Provide the [X, Y] coordinate of the cell's center where the given text is located.  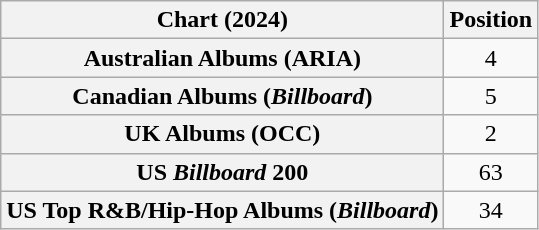
63 [491, 172]
UK Albums (OCC) [222, 134]
4 [491, 58]
Chart (2024) [222, 20]
US Billboard 200 [222, 172]
34 [491, 210]
5 [491, 96]
Canadian Albums (Billboard) [222, 96]
2 [491, 134]
Position [491, 20]
Australian Albums (ARIA) [222, 58]
US Top R&B/Hip-Hop Albums (Billboard) [222, 210]
